Scan for the cell matching the given text and deliver its (x, y) coordinate at center. 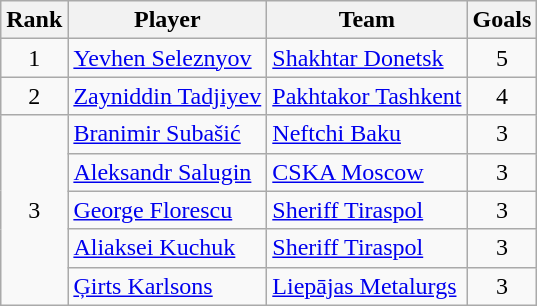
1 (34, 58)
4 (502, 96)
Zayniddin Tadjiyev (168, 96)
Aliaksei Kuchuk (168, 248)
CSKA Moscow (367, 172)
George Florescu (168, 210)
Goals (502, 20)
Team (367, 20)
Neftchi Baku (367, 134)
Branimir Subašić (168, 134)
5 (502, 58)
Rank (34, 20)
2 (34, 96)
Yevhen Seleznyov (168, 58)
Player (168, 20)
Ģirts Karlsons (168, 286)
Shakhtar Donetsk (367, 58)
Aleksandr Salugin (168, 172)
Pakhtakor Tashkent (367, 96)
Liepājas Metalurgs (367, 286)
